From the cell containing the given text, extract its center point as [X, Y] coordinate. 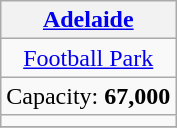
Adelaide [88, 20]
Football Park [88, 58]
Capacity: 67,000 [88, 96]
